Find where the given text appears and provide that cell's center as (x, y) coordinate. 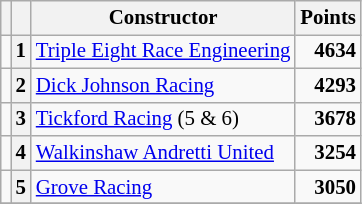
Constructor (164, 18)
Dick Johnson Racing (164, 85)
Points (328, 18)
3678 (328, 119)
Grove Racing (164, 187)
4634 (328, 51)
Triple Eight Race Engineering (164, 51)
2 (21, 85)
1 (21, 51)
Walkinshaw Andretti United (164, 153)
3 (21, 119)
Tickford Racing (5 & 6) (164, 119)
3050 (328, 187)
4 (21, 153)
4293 (328, 85)
3254 (328, 153)
5 (21, 187)
